For the text-containing cell, return its midpoint in [x, y] coordinate format. 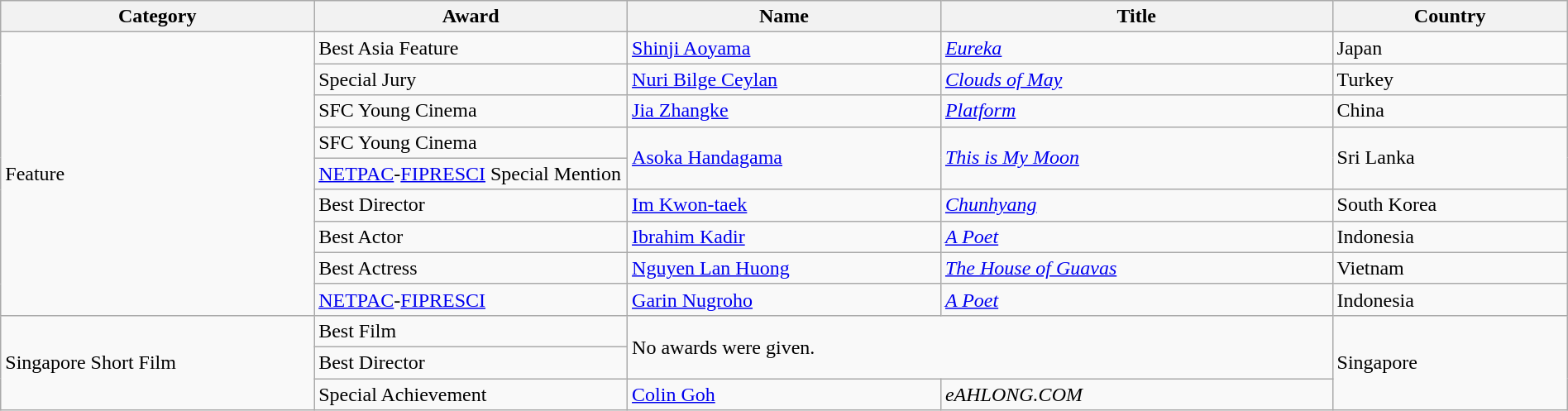
Colin Goh [784, 394]
Country [1450, 17]
The House of Guavas [1136, 268]
Nuri Bilge Ceylan [784, 79]
Category [157, 17]
China [1450, 111]
Chunhyang [1136, 205]
NETPAC-FIPRESCI Special Mention [471, 174]
South Korea [1450, 205]
Japan [1450, 48]
Best Actor [471, 237]
Best Film [471, 331]
Garin Nugroho [784, 299]
Best Actress [471, 268]
Im Kwon-taek [784, 205]
Nguyen Lan Huong [784, 268]
No awards were given. [981, 346]
Ibrahim Kadir [784, 237]
Feature [157, 174]
Shinji Aoyama [784, 48]
Vietnam [1450, 268]
Special Achievement [471, 394]
eAHLONG.COM [1136, 394]
Asoka Handagama [784, 158]
Sri Lanka [1450, 158]
NETPAC-FIPRESCI [471, 299]
Special Jury [471, 79]
Name [784, 17]
Singapore [1450, 362]
This is My Moon [1136, 158]
Platform [1136, 111]
Award [471, 17]
Clouds of May [1136, 79]
Eureka [1136, 48]
Jia Zhangke [784, 111]
Singapore Short Film [157, 362]
Best Asia Feature [471, 48]
Title [1136, 17]
Turkey [1450, 79]
